From the cell containing the given text, extract its center point as (X, Y) coordinate. 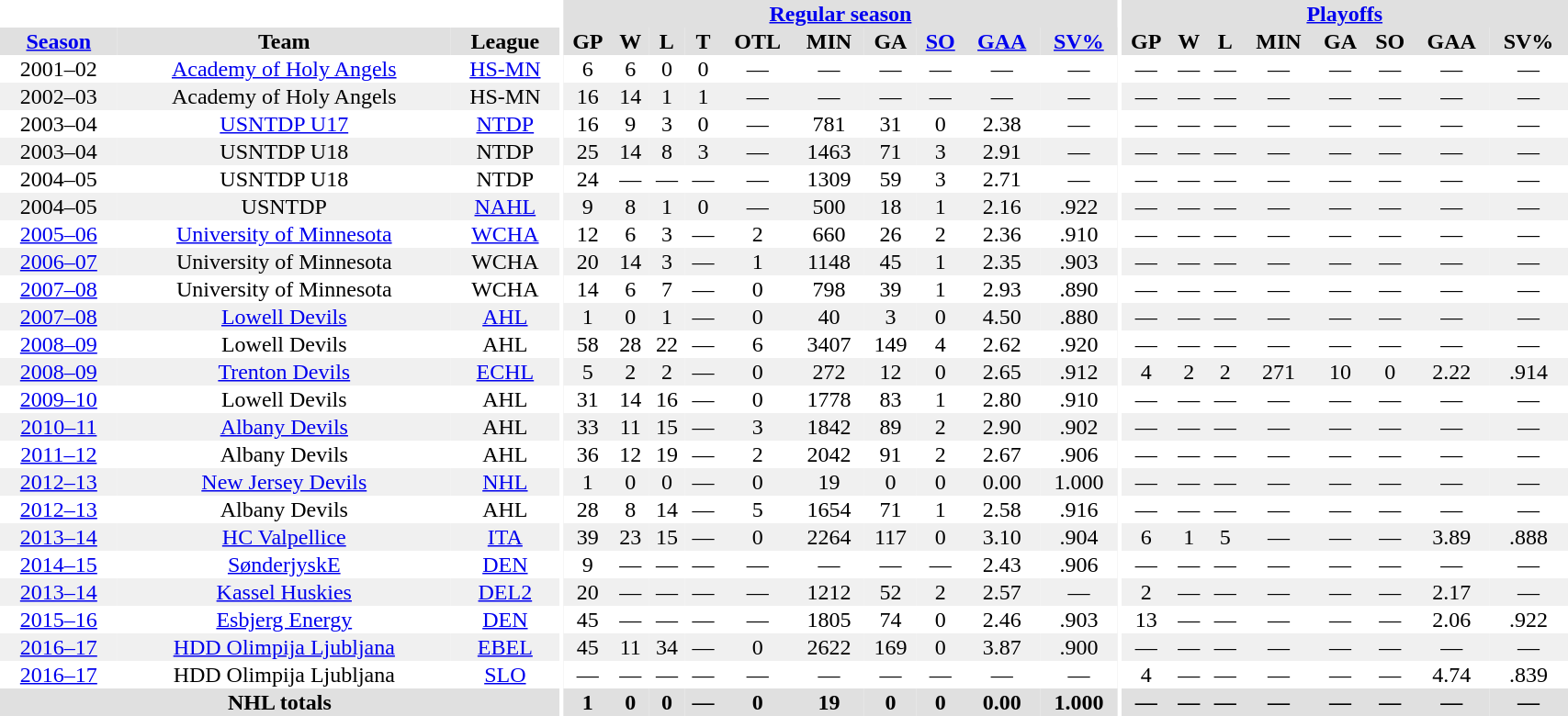
13 (1146, 620)
2011–12 (59, 454)
NAHL (505, 207)
.890 (1078, 289)
HC Valpellice (285, 537)
USNTDP U17 (285, 124)
34 (667, 647)
Team (285, 41)
2.58 (1001, 509)
3.10 (1001, 537)
2.36 (1001, 234)
Season (59, 41)
2010–11 (59, 427)
18 (891, 207)
26 (891, 234)
2015–16 (59, 620)
24 (588, 179)
169 (891, 647)
.880 (1078, 317)
USNTDP (285, 207)
2.62 (1001, 344)
3.89 (1451, 537)
Regular season (840, 14)
NHL (505, 482)
2.67 (1001, 454)
91 (891, 454)
.914 (1529, 372)
2.22 (1451, 372)
2.16 (1001, 207)
25 (588, 151)
272 (829, 372)
2264 (829, 537)
SLO (505, 675)
1212 (829, 592)
2005–06 (59, 234)
DEL2 (505, 592)
1148 (829, 262)
.900 (1078, 647)
.916 (1078, 509)
1805 (829, 620)
1463 (829, 151)
149 (891, 344)
52 (891, 592)
Trenton Devils (285, 372)
781 (829, 124)
2002–03 (59, 96)
7 (667, 289)
Esbjerg Energy (285, 620)
.912 (1078, 372)
4.74 (1451, 675)
.888 (1529, 537)
3407 (829, 344)
58 (588, 344)
83 (891, 399)
2042 (829, 454)
500 (829, 207)
T (704, 41)
1309 (829, 179)
2014–15 (59, 565)
OTL (757, 41)
22 (667, 344)
2.93 (1001, 289)
2.38 (1001, 124)
59 (891, 179)
271 (1279, 372)
League (505, 41)
ITA (505, 537)
2.57 (1001, 592)
2009–10 (59, 399)
40 (829, 317)
New Jersey Devils (285, 482)
Kassel Huskies (285, 592)
.920 (1078, 344)
2.17 (1451, 592)
2.06 (1451, 620)
2.71 (1001, 179)
3.87 (1001, 647)
.839 (1529, 675)
.904 (1078, 537)
.902 (1078, 427)
2.46 (1001, 620)
33 (588, 427)
2.91 (1001, 151)
798 (829, 289)
NHL totals (279, 702)
ECHL (505, 372)
1842 (829, 427)
2.43 (1001, 565)
2.90 (1001, 427)
1654 (829, 509)
2622 (829, 647)
74 (891, 620)
SønderjyskE (285, 565)
1778 (829, 399)
EBEL (505, 647)
2001–02 (59, 69)
2.65 (1001, 372)
36 (588, 454)
2.80 (1001, 399)
2.35 (1001, 262)
Playoffs (1345, 14)
2006–07 (59, 262)
89 (891, 427)
4.50 (1001, 317)
10 (1339, 372)
23 (630, 537)
117 (891, 537)
660 (829, 234)
